Provide the [x, y] coordinate of the cell's center where the given text is located.  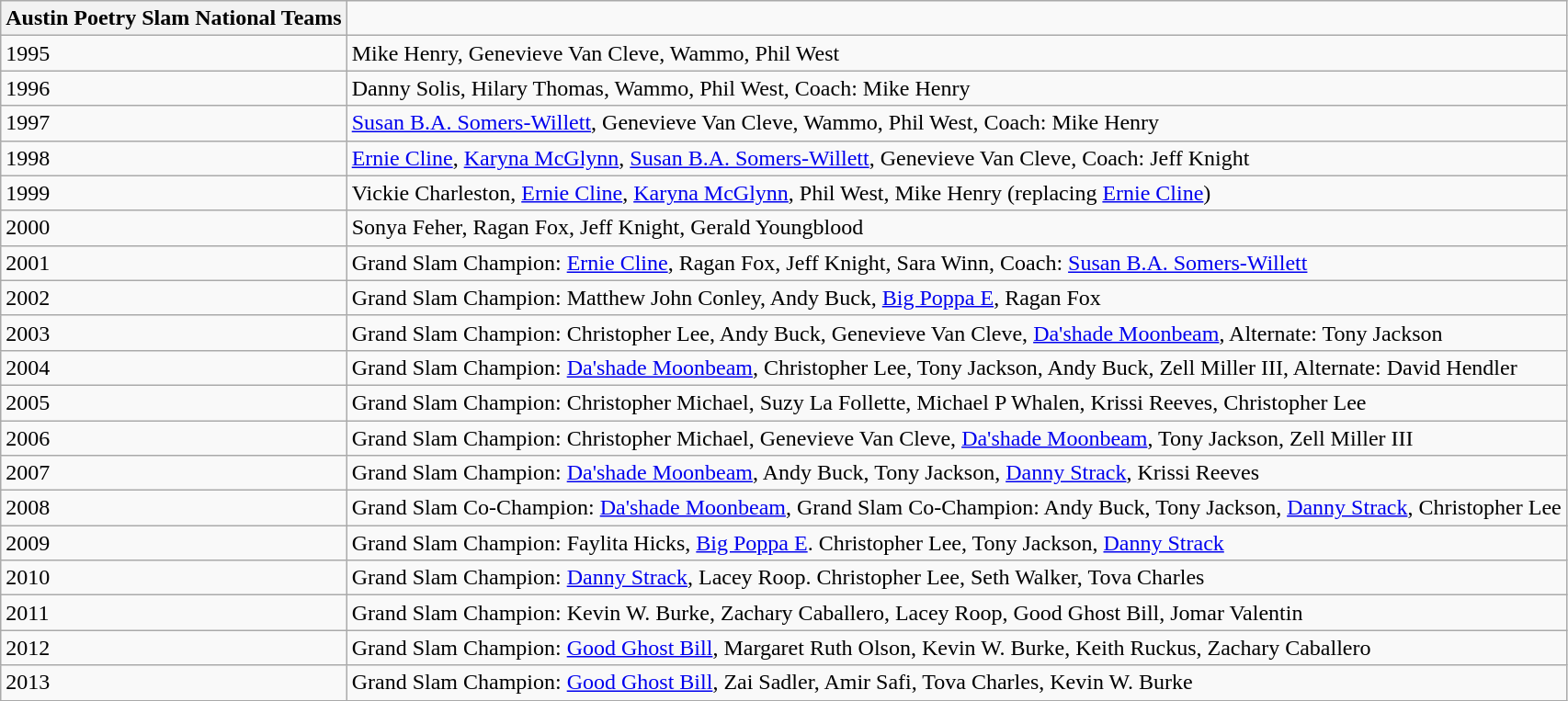
2001 [174, 263]
Grand Slam Champion: Christopher Michael, Suzy La Follette, Michael P Whalen, Krissi Reeves, Christopher Lee [956, 402]
1999 [174, 193]
Danny Solis, Hilary Thomas, Wammo, Phil West, Coach: Mike Henry [956, 88]
Grand Slam Champion: Kevin W. Burke, Zachary Caballero, Lacey Roop, Good Ghost Bill, Jomar Valentin [956, 613]
Susan B.A. Somers-Willett, Genevieve Van Cleve, Wammo, Phil West, Coach: Mike Henry [956, 123]
1995 [174, 53]
2005 [174, 402]
Grand Slam Champion: Christopher Michael, Genevieve Van Cleve, Da'shade Moonbeam, Tony Jackson, Zell Miller III [956, 438]
Ernie Cline, Karyna McGlynn, Susan B.A. Somers-Willett, Genevieve Van Cleve, Coach: Jeff Knight [956, 158]
Grand Slam Co-Champion: Da'shade Moonbeam, Grand Slam Co-Champion: Andy Buck, Tony Jackson, Danny Strack, Christopher Lee [956, 508]
Grand Slam Champion: Matthew John Conley, Andy Buck, Big Poppa E, Ragan Fox [956, 298]
Grand Slam Champion: Good Ghost Bill, Margaret Ruth Olson, Kevin W. Burke, Keith Ruckus, Zachary Caballero [956, 648]
Grand Slam Champion: Da'shade Moonbeam, Andy Buck, Tony Jackson, Danny Strack, Krissi Reeves [956, 473]
2013 [174, 683]
2003 [174, 333]
Austin Poetry Slam National Teams [174, 18]
2002 [174, 298]
2012 [174, 648]
Grand Slam Champion: Faylita Hicks, Big Poppa E. Christopher Lee, Tony Jackson, Danny Strack [956, 543]
2010 [174, 578]
2007 [174, 473]
2000 [174, 228]
2008 [174, 508]
1998 [174, 158]
1996 [174, 88]
2009 [174, 543]
Mike Henry, Genevieve Van Cleve, Wammo, Phil West [956, 53]
Sonya Feher, Ragan Fox, Jeff Knight, Gerald Youngblood [956, 228]
Grand Slam Champion: Da'shade Moonbeam, Christopher Lee, Tony Jackson, Andy Buck, Zell Miller III, Alternate: David Hendler [956, 367]
2006 [174, 438]
Grand Slam Champion: Ernie Cline, Ragan Fox, Jeff Knight, Sara Winn, Coach: Susan B.A. Somers-Willett [956, 263]
2004 [174, 367]
2011 [174, 613]
Vickie Charleston, Ernie Cline, Karyna McGlynn, Phil West, Mike Henry (replacing Ernie Cline) [956, 193]
1997 [174, 123]
Grand Slam Champion: Christopher Lee, Andy Buck, Genevieve Van Cleve, Da'shade Moonbeam, Alternate: Tony Jackson [956, 333]
Grand Slam Champion: Danny Strack, Lacey Roop. Christopher Lee, Seth Walker, Tova Charles [956, 578]
Grand Slam Champion: Good Ghost Bill, Zai Sadler, Amir Safi, Tova Charles, Kevin W. Burke [956, 683]
